Return [X, Y] of the center of cell containing provided text 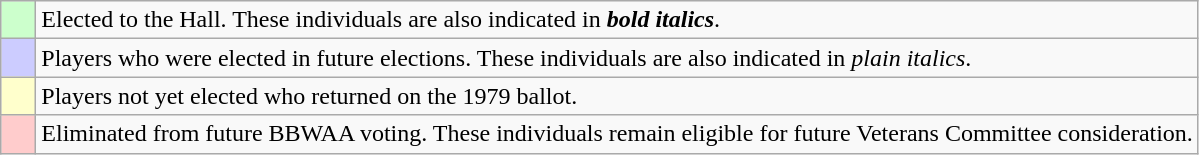
Eliminated from future BBWAA voting. These individuals remain eligible for future Veterans Committee consideration. [618, 134]
Players not yet elected who returned on the 1979 ballot. [618, 96]
Players who were elected in future elections. These individuals are also indicated in plain italics. [618, 58]
Elected to the Hall. These individuals are also indicated in bold italics. [618, 20]
